Return the [x, y] coordinate for the center point of the cell that contains the specified text.  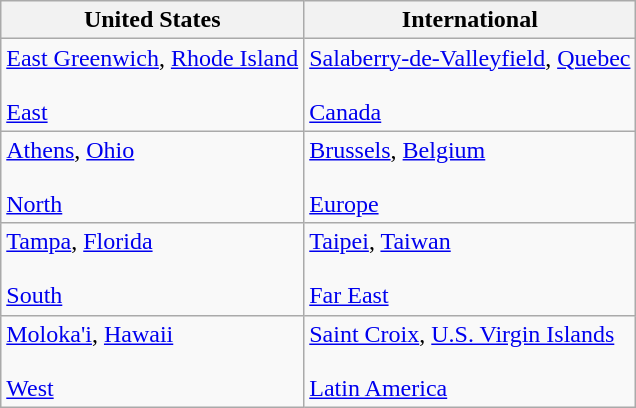
Saint Croix, U.S. Virgin Islands Latin America [470, 361]
Moloka'i, HawaiiWest [152, 361]
Taipei, TaiwanFar East [470, 269]
East Greenwich, Rhode IslandEast [152, 85]
Brussels, BelgiumEurope [470, 177]
United States [152, 20]
International [470, 20]
Athens, OhioNorth [152, 177]
Salaberry-de-Valleyfield, QuebecCanada [470, 85]
Tampa, FloridaSouth [152, 269]
